Capture the cell that displays the provided text and extract its [X, Y] central coordinate. 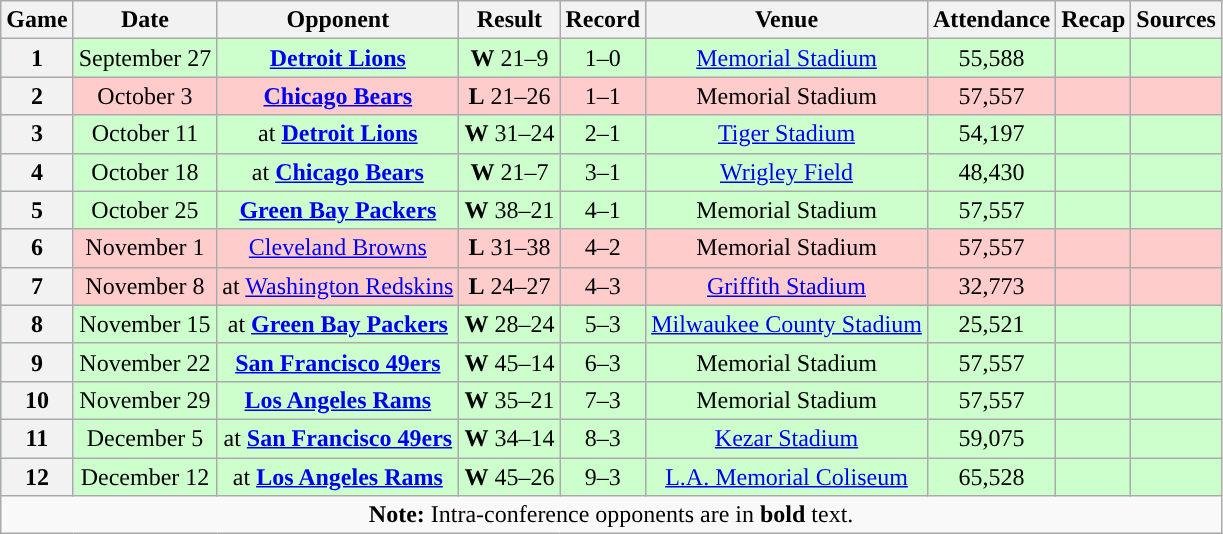
November 15 [145, 324]
8–3 [603, 438]
W 45–14 [510, 362]
October 18 [145, 172]
Game [37, 20]
at Chicago Bears [338, 172]
at Washington Redskins [338, 286]
3–1 [603, 172]
4 [37, 172]
5–3 [603, 324]
Tiger Stadium [787, 134]
4–1 [603, 210]
Wrigley Field [787, 172]
2–1 [603, 134]
Result [510, 20]
Recap [1094, 20]
September 27 [145, 58]
at Los Angeles Rams [338, 477]
San Francisco 49ers [338, 362]
W 31–24 [510, 134]
4–2 [603, 248]
Milwaukee County Stadium [787, 324]
2 [37, 96]
1–0 [603, 58]
Sources [1176, 20]
9 [37, 362]
32,773 [991, 286]
3 [37, 134]
4–3 [603, 286]
November 8 [145, 286]
November 29 [145, 400]
Cleveland Browns [338, 248]
Opponent [338, 20]
54,197 [991, 134]
Date [145, 20]
Chicago Bears [338, 96]
Record [603, 20]
1 [37, 58]
October 25 [145, 210]
Venue [787, 20]
Kezar Stadium [787, 438]
Attendance [991, 20]
Los Angeles Rams [338, 400]
Detroit Lions [338, 58]
1–1 [603, 96]
at San Francisco 49ers [338, 438]
at Detroit Lions [338, 134]
7 [37, 286]
W 35–21 [510, 400]
5 [37, 210]
October 11 [145, 134]
L 21–26 [510, 96]
48,430 [991, 172]
W 38–21 [510, 210]
9–3 [603, 477]
at Green Bay Packers [338, 324]
W 21–9 [510, 58]
65,528 [991, 477]
Note: Intra-conference opponents are in bold text. [612, 515]
11 [37, 438]
10 [37, 400]
55,588 [991, 58]
6–3 [603, 362]
8 [37, 324]
December 5 [145, 438]
Griffith Stadium [787, 286]
W 34–14 [510, 438]
November 22 [145, 362]
W 28–24 [510, 324]
L 24–27 [510, 286]
6 [37, 248]
L.A. Memorial Coliseum [787, 477]
December 12 [145, 477]
12 [37, 477]
59,075 [991, 438]
October 3 [145, 96]
W 21–7 [510, 172]
W 45–26 [510, 477]
25,521 [991, 324]
Green Bay Packers [338, 210]
7–3 [603, 400]
November 1 [145, 248]
L 31–38 [510, 248]
